Return (X, Y) of the center of cell containing provided text 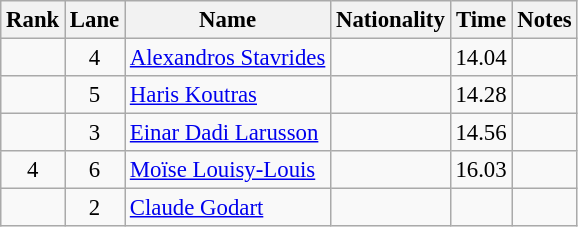
Name (228, 20)
Moïse Louisy-Louis (228, 170)
Rank (33, 20)
Alexandros Stavrides (228, 58)
Lane (95, 20)
14.04 (481, 58)
Claude Godart (228, 208)
16.03 (481, 170)
2 (95, 208)
Nationality (390, 20)
Einar Dadi Larusson (228, 133)
3 (95, 133)
Notes (544, 20)
Haris Koutras (228, 95)
6 (95, 170)
Time (481, 20)
5 (95, 95)
14.28 (481, 95)
14.56 (481, 133)
